Capture the cell that displays the provided text and extract its (x, y) central coordinate. 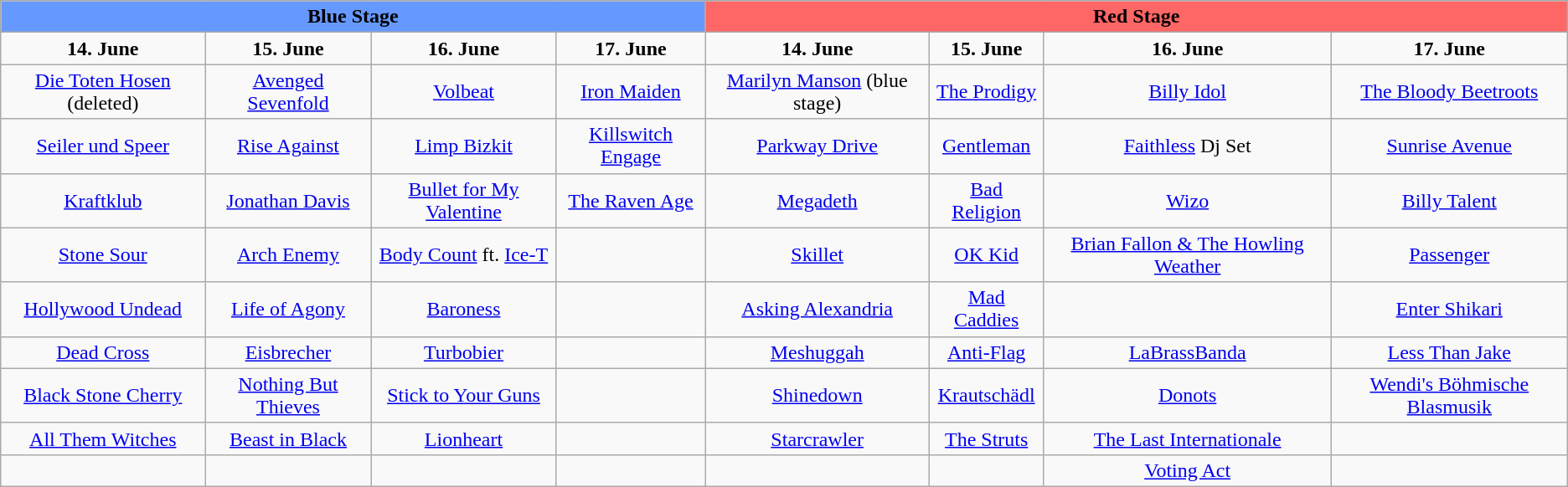
The Struts (987, 438)
Billy Idol (1188, 92)
Faithless Dj Set (1188, 146)
Less Than Jake (1449, 352)
All Them Witches (103, 438)
OK Kid (987, 254)
Turbobier (464, 352)
Limp Bizkit (464, 146)
Nothing But Thieves (288, 395)
Enter Shikari (1449, 310)
Arch Enemy (288, 254)
Die Toten Hosen (deleted) (103, 92)
Meshuggah (818, 352)
Red Stage (1136, 17)
The Prodigy (987, 92)
The Raven Age (631, 201)
Lionheart (464, 438)
Bad Religion (987, 201)
Dead Cross (103, 352)
Marilyn Manson (blue stage) (818, 92)
Eisbrecher (288, 352)
LaBrassBanda (1188, 352)
Blue Stage (353, 17)
Passenger (1449, 254)
Gentleman (987, 146)
Life of Agony (288, 310)
Krautschädl (987, 395)
Body Count ft. Ice-T (464, 254)
Black Stone Cherry (103, 395)
Starcrawler (818, 438)
Megadeth (818, 201)
Baroness (464, 310)
Mad Caddies (987, 310)
Rise Against (288, 146)
Wendi's Böhmische Blasmusik (1449, 395)
Donots (1188, 395)
Shinedown (818, 395)
Skillet (818, 254)
Sunrise Avenue (1449, 146)
Stone Sour (103, 254)
Iron Maiden (631, 92)
Anti-Flag (987, 352)
Parkway Drive (818, 146)
Stick to Your Guns (464, 395)
The Bloody Beetroots (1449, 92)
Brian Fallon & The Howling Weather (1188, 254)
Jonathan Davis (288, 201)
Billy Talent (1449, 201)
Beast in Black (288, 438)
Wizo (1188, 201)
Killswitch Engage (631, 146)
Seiler und Speer (103, 146)
Bullet for My Valentine (464, 201)
Asking Alexandria (818, 310)
Voting Act (1188, 470)
Kraftklub (103, 201)
Avenged Sevenfold (288, 92)
Volbeat (464, 92)
Hollywood Undead (103, 310)
The Last Internationale (1188, 438)
